Return the [x, y] coordinate for the center point of the cell that contains the specified text.  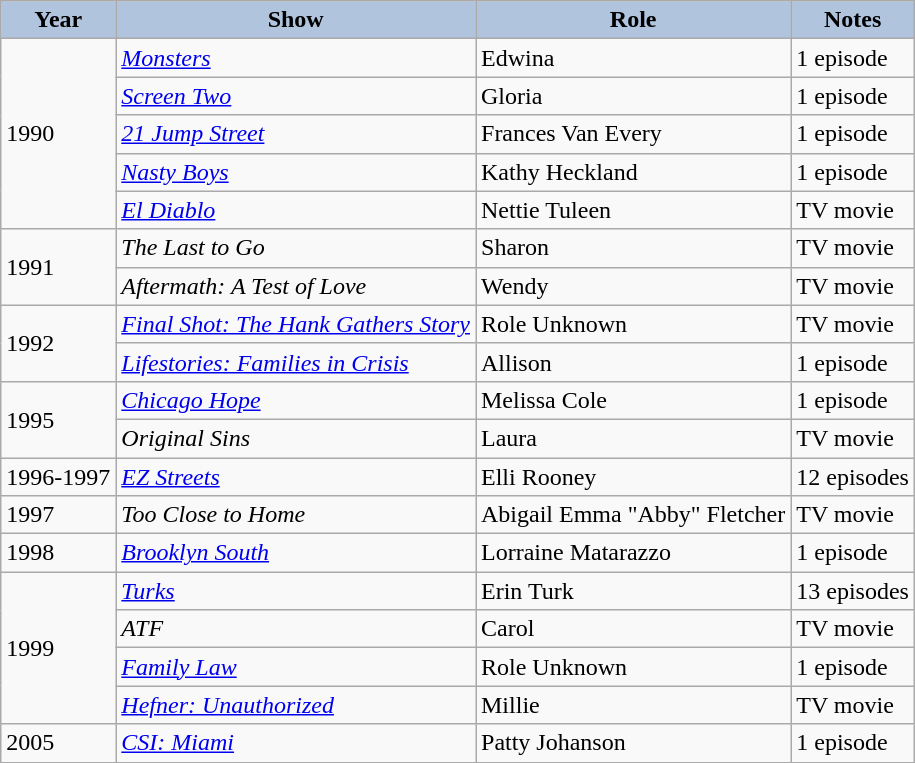
2005 [58, 743]
Nasty Boys [296, 172]
Gloria [634, 96]
Year [58, 20]
Screen Two [296, 96]
1997 [58, 515]
Monsters [296, 58]
12 episodes [853, 477]
Notes [853, 20]
1998 [58, 553]
Nettie Tuleen [634, 210]
Abigail Emma "Abby" Fletcher [634, 515]
1991 [58, 267]
Elli Rooney [634, 477]
The Last to Go [296, 248]
El Diablo [296, 210]
Hefner: Unauthorized [296, 705]
1990 [58, 134]
Aftermath: A Test of Love [296, 286]
Brooklyn South [296, 553]
Kathy Heckland [634, 172]
Original Sins [296, 438]
1995 [58, 419]
1996-1997 [58, 477]
ATF [296, 629]
13 episodes [853, 591]
Laura [634, 438]
Sharon [634, 248]
Lorraine Matarazzo [634, 553]
21 Jump Street [296, 134]
Lifestories: Families in Crisis [296, 362]
Show [296, 20]
Too Close to Home [296, 515]
Allison [634, 362]
Erin Turk [634, 591]
Chicago Hope [296, 400]
Edwina [634, 58]
Melissa Cole [634, 400]
Wendy [634, 286]
Carol [634, 629]
Millie [634, 705]
Family Law [296, 667]
Final Shot: The Hank Gathers Story [296, 324]
Turks [296, 591]
EZ Streets [296, 477]
Role [634, 20]
Frances Van Every [634, 134]
1992 [58, 343]
Patty Johanson [634, 743]
1999 [58, 648]
CSI: Miami [296, 743]
